Identify which cell holds the provided text, then report its (X, Y) central coordinate. 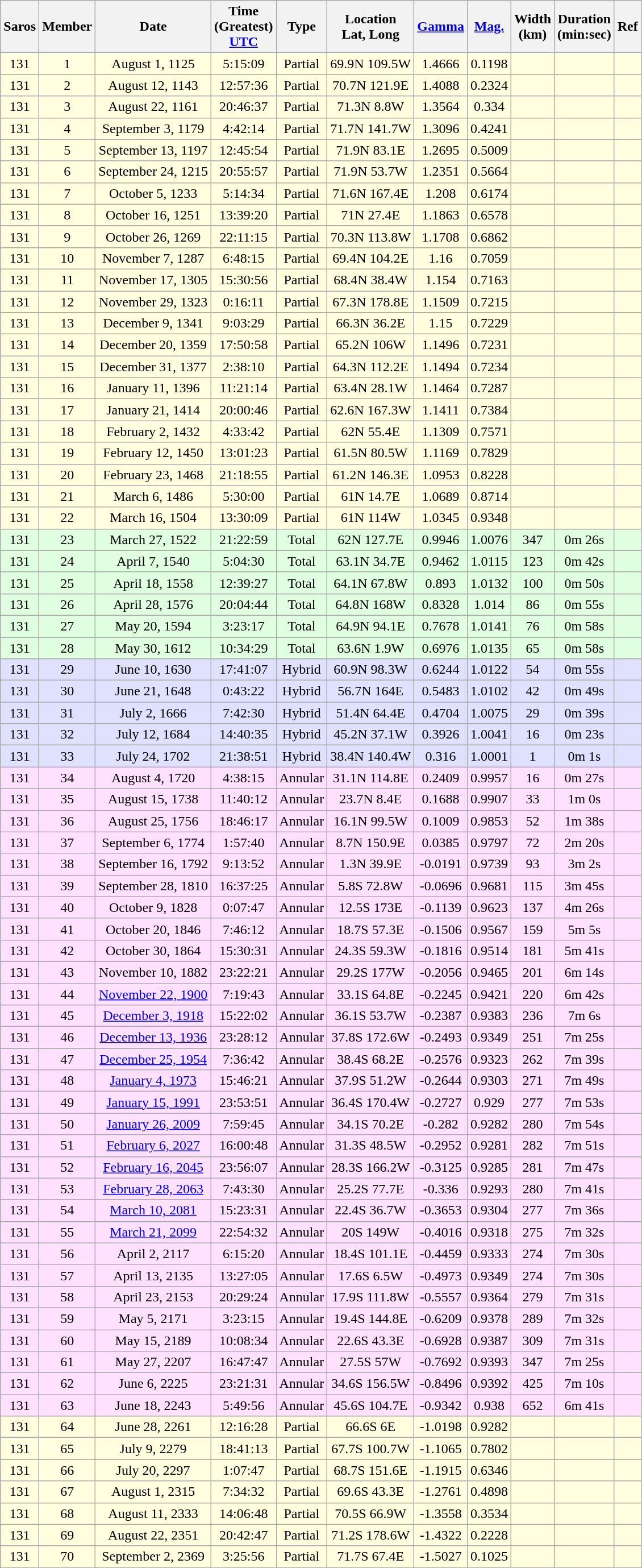
1.0689 (441, 496)
1.1411 (441, 410)
-0.6209 (441, 1318)
0.7234 (489, 367)
4:38:15 (243, 778)
1.2351 (441, 172)
0.929 (489, 1102)
5m 5s (585, 929)
22.6S 43.3E (370, 1340)
251 (533, 1038)
October 5, 1233 (153, 193)
31.3S 48.5W (370, 1146)
-0.2952 (441, 1146)
0.2409 (441, 778)
220 (533, 994)
0.4898 (489, 1492)
1.0135 (489, 648)
April 2, 2117 (153, 1254)
16:37:25 (243, 886)
93 (533, 864)
Time(Greatest)UTC (243, 27)
-0.9342 (441, 1405)
34.1S 70.2E (370, 1124)
-0.282 (441, 1124)
0.7678 (441, 626)
22:54:32 (243, 1232)
9:03:29 (243, 323)
September 28, 1810 (153, 886)
November 7, 1287 (153, 258)
March 21, 2099 (153, 1232)
72 (533, 843)
October 20, 1846 (153, 929)
7 (67, 193)
0.7802 (489, 1449)
2m 20s (585, 843)
71.9N 83.1E (370, 150)
4m 26s (585, 907)
56.7N 164E (370, 691)
0.9348 (489, 518)
31 (67, 713)
43 (67, 972)
15:22:02 (243, 1016)
37.9S 51.2W (370, 1081)
-1.4322 (441, 1535)
-0.2245 (441, 994)
86 (533, 604)
45 (67, 1016)
45.2N 37.1W (370, 735)
3 (67, 107)
March 16, 1504 (153, 518)
62N 55.4E (370, 432)
July 24, 1702 (153, 756)
September 3, 1179 (153, 128)
11 (67, 280)
30 (67, 691)
0.893 (441, 583)
0.9681 (489, 886)
Mag. (489, 27)
January 21, 1414 (153, 410)
71.7S 67.4E (370, 1557)
17:41:07 (243, 670)
7:36:42 (243, 1059)
71.7N 141.7W (370, 128)
0m 1s (585, 756)
14:40:35 (243, 735)
1.1309 (441, 432)
1.3096 (441, 128)
425 (533, 1384)
1.0141 (489, 626)
-0.2387 (441, 1016)
1.0075 (489, 713)
71.2S 178.6W (370, 1535)
12:57:36 (243, 85)
-1.3558 (441, 1513)
April 13, 2135 (153, 1275)
0.7384 (489, 410)
1.1708 (441, 237)
61N 114W (370, 518)
7:34:32 (243, 1492)
February 12, 1450 (153, 453)
1.014 (489, 604)
36.1S 53.7W (370, 1016)
7m 41s (585, 1189)
58 (67, 1297)
0.9739 (489, 864)
-0.7692 (441, 1362)
Width(km) (533, 27)
-0.3125 (441, 1167)
62.6N 167.3W (370, 410)
0.9421 (489, 994)
1.0041 (489, 735)
67.3N 178.8E (370, 302)
21:22:59 (243, 540)
1.15 (441, 323)
20:55:57 (243, 172)
0.2324 (489, 85)
27.5S 57W (370, 1362)
17.6S 6.5W (370, 1275)
159 (533, 929)
69.6S 43.3E (370, 1492)
36 (67, 821)
39 (67, 886)
0m 39s (585, 713)
8 (67, 215)
1.0122 (489, 670)
63 (67, 1405)
November 10, 1882 (153, 972)
62 (67, 1384)
0.8714 (489, 496)
57 (67, 1275)
20S 149W (370, 1232)
1.208 (441, 193)
0m 50s (585, 583)
6:48:15 (243, 258)
55 (67, 1232)
12 (67, 302)
6 (67, 172)
20 (67, 475)
1:07:47 (243, 1470)
5:15:09 (243, 64)
Ref (627, 27)
1.1464 (441, 388)
18.7S 57.3E (370, 929)
January 4, 1973 (153, 1081)
August 12, 1143 (153, 85)
March 27, 1522 (153, 540)
February 16, 2045 (153, 1167)
0.9318 (489, 1232)
-0.2056 (441, 972)
64.1N 67.8W (370, 583)
-0.4973 (441, 1275)
August 22, 2351 (153, 1535)
12:16:28 (243, 1427)
64.3N 112.2E (370, 367)
35 (67, 799)
23:21:31 (243, 1384)
May 30, 1612 (153, 648)
289 (533, 1318)
0.9853 (489, 821)
70.5S 66.9W (370, 1513)
November 29, 1323 (153, 302)
49 (67, 1102)
0.9514 (489, 951)
64.8N 168W (370, 604)
61.2N 146.3E (370, 475)
0m 49s (585, 691)
0.6976 (441, 648)
63.4N 28.1W (370, 388)
23:56:07 (243, 1167)
5:30:00 (243, 496)
66.6S 6E (370, 1427)
41 (67, 929)
February 23, 1468 (153, 475)
38.4S 68.2E (370, 1059)
14:06:48 (243, 1513)
1.154 (441, 280)
7m 49s (585, 1081)
0.8328 (441, 604)
-1.2761 (441, 1492)
13:01:23 (243, 453)
June 10, 1630 (153, 670)
0.7231 (489, 345)
14 (67, 345)
19 (67, 453)
5:04:30 (243, 561)
-0.4016 (441, 1232)
0.5483 (441, 691)
63.6N 1.9W (370, 648)
0.6862 (489, 237)
7:59:45 (243, 1124)
12:45:54 (243, 150)
7m 51s (585, 1146)
0.6174 (489, 193)
22 (67, 518)
64 (67, 1427)
71.3N 8.8W (370, 107)
June 21, 1648 (153, 691)
181 (533, 951)
0.9387 (489, 1340)
36.4S 170.4W (370, 1102)
May 27, 2207 (153, 1362)
25 (67, 583)
37 (67, 843)
0:16:11 (243, 302)
7:43:30 (243, 1189)
0.7163 (489, 280)
March 6, 1486 (153, 496)
1.1863 (441, 215)
18.4S 101.1E (370, 1254)
23:22:21 (243, 972)
13:39:20 (243, 215)
0.9285 (489, 1167)
21 (67, 496)
3m 45s (585, 886)
October 26, 1269 (153, 237)
1.16 (441, 258)
-0.336 (441, 1189)
Gamma (441, 27)
0.9378 (489, 1318)
0.5009 (489, 150)
10 (67, 258)
December 20, 1359 (153, 345)
-1.1915 (441, 1470)
27 (67, 626)
September 6, 1774 (153, 843)
0.2228 (489, 1535)
71.6N 167.4E (370, 193)
59 (67, 1318)
0.9393 (489, 1362)
August 4, 1720 (153, 778)
21:18:55 (243, 475)
5:49:56 (243, 1405)
23 (67, 540)
11:40:12 (243, 799)
67.7S 100.7W (370, 1449)
Duration(min:sec) (585, 27)
Member (67, 27)
0.1198 (489, 64)
29.2S 177W (370, 972)
0.9623 (489, 907)
0.6346 (489, 1470)
34 (67, 778)
September 13, 1197 (153, 150)
47 (67, 1059)
September 24, 1215 (153, 172)
April 23, 2153 (153, 1297)
7:46:12 (243, 929)
-0.3653 (441, 1210)
November 22, 1900 (153, 994)
7m 39s (585, 1059)
201 (533, 972)
15:46:21 (243, 1081)
67 (67, 1492)
-0.5557 (441, 1297)
November 17, 1305 (153, 280)
February 6, 2027 (153, 1146)
271 (533, 1081)
0.9323 (489, 1059)
1m 38s (585, 821)
0.9907 (489, 799)
Type (302, 27)
0.3534 (489, 1513)
0m 23s (585, 735)
1:57:40 (243, 843)
July 20, 2297 (153, 1470)
7m 53s (585, 1102)
1.1169 (441, 453)
1.4088 (441, 85)
76 (533, 626)
24 (67, 561)
-0.1816 (441, 951)
1.0953 (441, 475)
15 (67, 367)
January 11, 1396 (153, 388)
October 30, 1864 (153, 951)
0.9304 (489, 1210)
-0.1139 (441, 907)
23.7N 8.4E (370, 799)
0.7571 (489, 432)
71N 27.4E (370, 215)
309 (533, 1340)
May 20, 1594 (153, 626)
Saros (20, 27)
-0.1506 (441, 929)
19.4S 144.8E (370, 1318)
-0.6928 (441, 1340)
0.316 (441, 756)
65.2N 106W (370, 345)
17.9S 111.8W (370, 1297)
262 (533, 1059)
June 6, 2225 (153, 1384)
6m 14s (585, 972)
33.1S 64.8E (370, 994)
0.7829 (489, 453)
0.7215 (489, 302)
1.0115 (489, 561)
0.9364 (489, 1297)
August 15, 1738 (153, 799)
66 (67, 1470)
281 (533, 1167)
August 1, 1125 (153, 64)
August 11, 2333 (153, 1513)
18:46:17 (243, 821)
-0.2727 (441, 1102)
17 (67, 410)
46 (67, 1038)
70 (67, 1557)
38.4N 140.4W (370, 756)
5m 41s (585, 951)
7:42:30 (243, 713)
1.0345 (441, 518)
28.3S 166.2W (370, 1167)
70.3N 113.8W (370, 237)
13:27:05 (243, 1275)
4:42:14 (243, 128)
71.9N 53.7W (370, 172)
6:15:20 (243, 1254)
March 10, 2081 (153, 1210)
100 (533, 583)
0.7229 (489, 323)
4:33:42 (243, 432)
August 1, 2315 (153, 1492)
June 18, 2243 (153, 1405)
2:38:10 (243, 367)
0.6578 (489, 215)
20:29:24 (243, 1297)
0.938 (489, 1405)
0.9797 (489, 843)
September 16, 1792 (153, 864)
68.4N 38.4W (370, 280)
15:23:31 (243, 1210)
6m 41s (585, 1405)
-0.4459 (441, 1254)
-0.2644 (441, 1081)
0.9465 (489, 972)
0.9567 (489, 929)
7:19:43 (243, 994)
15:30:56 (243, 280)
1.0132 (489, 583)
-0.0191 (441, 864)
October 9, 1828 (153, 907)
July 2, 1666 (153, 713)
1.1494 (441, 367)
3:25:56 (243, 1557)
1.3564 (441, 107)
7m 6s (585, 1016)
16.1N 99.5W (370, 821)
September 2, 2369 (153, 1557)
25.2S 77.7E (370, 1189)
69.4N 104.2E (370, 258)
0.7287 (489, 388)
22:11:15 (243, 237)
0:07:47 (243, 907)
1.0076 (489, 540)
61 (67, 1362)
-0.0696 (441, 886)
63.1N 34.7E (370, 561)
-1.0198 (441, 1427)
22.4S 36.7W (370, 1210)
0m 42s (585, 561)
January 15, 1991 (153, 1102)
3:23:15 (243, 1318)
July 9, 2279 (153, 1449)
70.7N 121.9E (370, 85)
April 7, 1540 (153, 561)
December 31, 1377 (153, 367)
-0.8496 (441, 1384)
6m 42s (585, 994)
44 (67, 994)
0m 26s (585, 540)
5:14:34 (243, 193)
61N 14.7E (370, 496)
5.8S 72.8W (370, 886)
April 18, 1558 (153, 583)
8.7N 150.9E (370, 843)
34.6S 156.5W (370, 1384)
0.1025 (489, 1557)
August 22, 1161 (153, 107)
13 (67, 323)
1.0102 (489, 691)
June 28, 2261 (153, 1427)
68.7S 151.6E (370, 1470)
7m 36s (585, 1210)
15:30:31 (243, 951)
12:39:27 (243, 583)
December 13, 1936 (153, 1038)
32 (67, 735)
68 (67, 1513)
0.9383 (489, 1016)
1.1509 (441, 302)
0.9946 (441, 540)
0.9293 (489, 1189)
12.5S 173E (370, 907)
1.1496 (441, 345)
4 (67, 128)
5 (67, 150)
48 (67, 1081)
0m 27s (585, 778)
62N 127.7E (370, 540)
137 (533, 907)
18 (67, 432)
40 (67, 907)
17:50:58 (243, 345)
-1.5027 (441, 1557)
61.5N 80.5W (370, 453)
0.334 (489, 107)
0.5664 (489, 172)
236 (533, 1016)
October 16, 1251 (153, 215)
282 (533, 1146)
Date (153, 27)
66.3N 36.2E (370, 323)
10:08:34 (243, 1340)
0.6244 (441, 670)
60.9N 98.3W (370, 670)
-0.2493 (441, 1038)
21:38:51 (243, 756)
64.9N 94.1E (370, 626)
0.7059 (489, 258)
-1.1065 (441, 1449)
7m 47s (585, 1167)
16:00:48 (243, 1146)
28 (67, 648)
279 (533, 1297)
0.4241 (489, 128)
18:41:13 (243, 1449)
0.1688 (441, 799)
1.4666 (441, 64)
0.9333 (489, 1254)
51 (67, 1146)
9 (67, 237)
February 28, 2063 (153, 1189)
0.0385 (441, 843)
45.6S 104.7E (370, 1405)
0.9392 (489, 1384)
123 (533, 561)
December 25, 1954 (153, 1059)
20:42:47 (243, 1535)
7m 10s (585, 1384)
13:30:09 (243, 518)
0.9303 (489, 1081)
275 (533, 1232)
0.9462 (441, 561)
56 (67, 1254)
0.9957 (489, 778)
38 (67, 864)
31.1N 114.8E (370, 778)
24.3S 59.3W (370, 951)
January 26, 2009 (153, 1124)
652 (533, 1405)
69 (67, 1535)
50 (67, 1124)
April 28, 1576 (153, 604)
May 5, 2171 (153, 1318)
16:47:47 (243, 1362)
10:34:29 (243, 648)
37.8S 172.6W (370, 1038)
1.0001 (489, 756)
20:46:37 (243, 107)
7m 54s (585, 1124)
0.8228 (489, 475)
23:53:51 (243, 1102)
11:21:14 (243, 388)
1.3N 39.9E (370, 864)
May 15, 2189 (153, 1340)
December 3, 1918 (153, 1016)
0.9281 (489, 1146)
1.2695 (441, 150)
July 12, 1684 (153, 735)
69.9N 109.5W (370, 64)
1m 0s (585, 799)
February 2, 1432 (153, 432)
26 (67, 604)
23:28:12 (243, 1038)
0.1009 (441, 821)
51.4N 64.4E (370, 713)
9:13:52 (243, 864)
0.4704 (441, 713)
2 (67, 85)
53 (67, 1189)
December 9, 1341 (153, 323)
3:23:17 (243, 626)
3m 2s (585, 864)
0:43:22 (243, 691)
20:00:46 (243, 410)
115 (533, 886)
60 (67, 1340)
August 25, 1756 (153, 821)
LocationLat, Long (370, 27)
20:04:44 (243, 604)
0.3926 (441, 735)
-0.2576 (441, 1059)
